Locate the cell with the specified text and output its (X, Y) center coordinate. 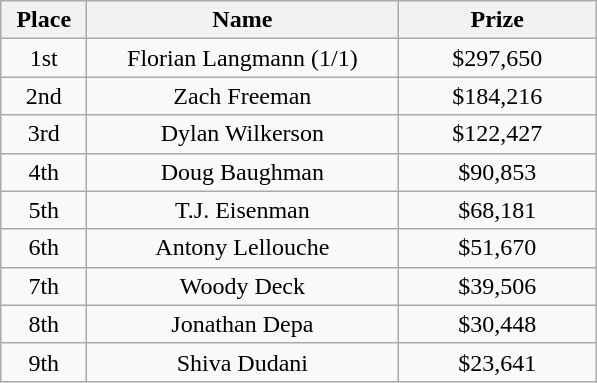
Dylan Wilkerson (242, 134)
Prize (498, 20)
Antony Lellouche (242, 248)
Doug Baughman (242, 172)
5th (44, 210)
7th (44, 286)
Florian Langmann (1/1) (242, 58)
6th (44, 248)
Jonathan Depa (242, 324)
8th (44, 324)
2nd (44, 96)
Shiva Dudani (242, 362)
$90,853 (498, 172)
Name (242, 20)
$39,506 (498, 286)
$297,650 (498, 58)
3rd (44, 134)
$30,448 (498, 324)
$68,181 (498, 210)
$184,216 (498, 96)
T.J. Eisenman (242, 210)
Zach Freeman (242, 96)
Place (44, 20)
$23,641 (498, 362)
$51,670 (498, 248)
1st (44, 58)
Woody Deck (242, 286)
9th (44, 362)
4th (44, 172)
$122,427 (498, 134)
